Scan for the cell matching the given text and deliver its (X, Y) coordinate at center. 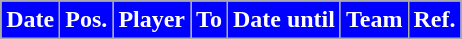
Date (30, 20)
Player (152, 20)
Date until (284, 20)
To (210, 20)
Pos. (86, 20)
Team (374, 20)
Ref. (434, 20)
